Extract the (X, Y) coordinate from the center of the cell holding the provided text.  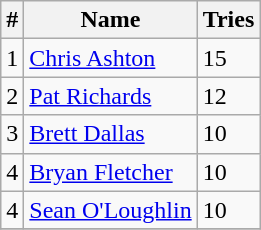
3 (12, 134)
Pat Richards (110, 96)
Chris Ashton (110, 58)
# (12, 20)
Sean O'Loughlin (110, 210)
Tries (228, 20)
Bryan Fletcher (110, 172)
12 (228, 96)
1 (12, 58)
2 (12, 96)
Name (110, 20)
15 (228, 58)
Brett Dallas (110, 134)
